Detect which cell encompasses the target text, then output its (x, y) center coordinate. 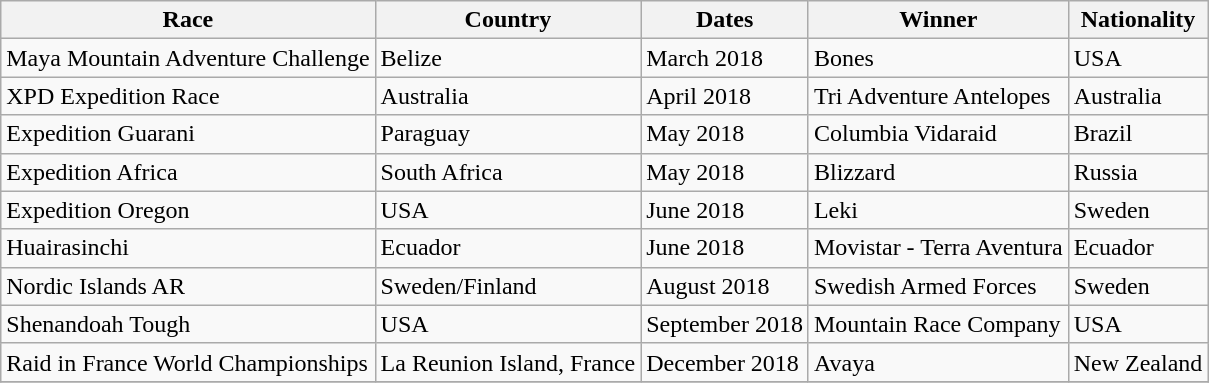
Avaya (938, 362)
Belize (508, 58)
Blizzard (938, 172)
Huairasinchi (188, 248)
Columbia Vidaraid (938, 134)
Leki (938, 210)
Expedition Africa (188, 172)
Shenandoah Tough (188, 324)
Expedition Guarani (188, 134)
XPD Expedition Race (188, 96)
Country (508, 20)
La Reunion Island, France (508, 362)
Brazil (1138, 134)
Tri Adventure Antelopes (938, 96)
Russia (1138, 172)
March 2018 (725, 58)
Nationality (1138, 20)
Mountain Race Company (938, 324)
Race (188, 20)
August 2018 (725, 286)
Nordic Islands AR (188, 286)
Winner (938, 20)
South Africa (508, 172)
Movistar - Terra Aventura (938, 248)
Swedish Armed Forces (938, 286)
Dates (725, 20)
Maya Mountain Adventure Challenge (188, 58)
September 2018 (725, 324)
April 2018 (725, 96)
Bones (938, 58)
Paraguay (508, 134)
Raid in France World Championships (188, 362)
December 2018 (725, 362)
New Zealand (1138, 362)
Expedition Oregon (188, 210)
Sweden/Finland (508, 286)
